Identify which cell holds the provided text, then report its (x, y) central coordinate. 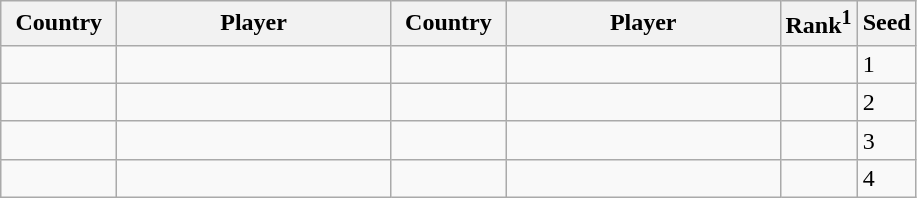
Seed (886, 24)
1 (886, 64)
4 (886, 178)
2 (886, 102)
3 (886, 140)
Rank1 (818, 24)
